Scan for the cell matching the given text and deliver its (X, Y) coordinate at center. 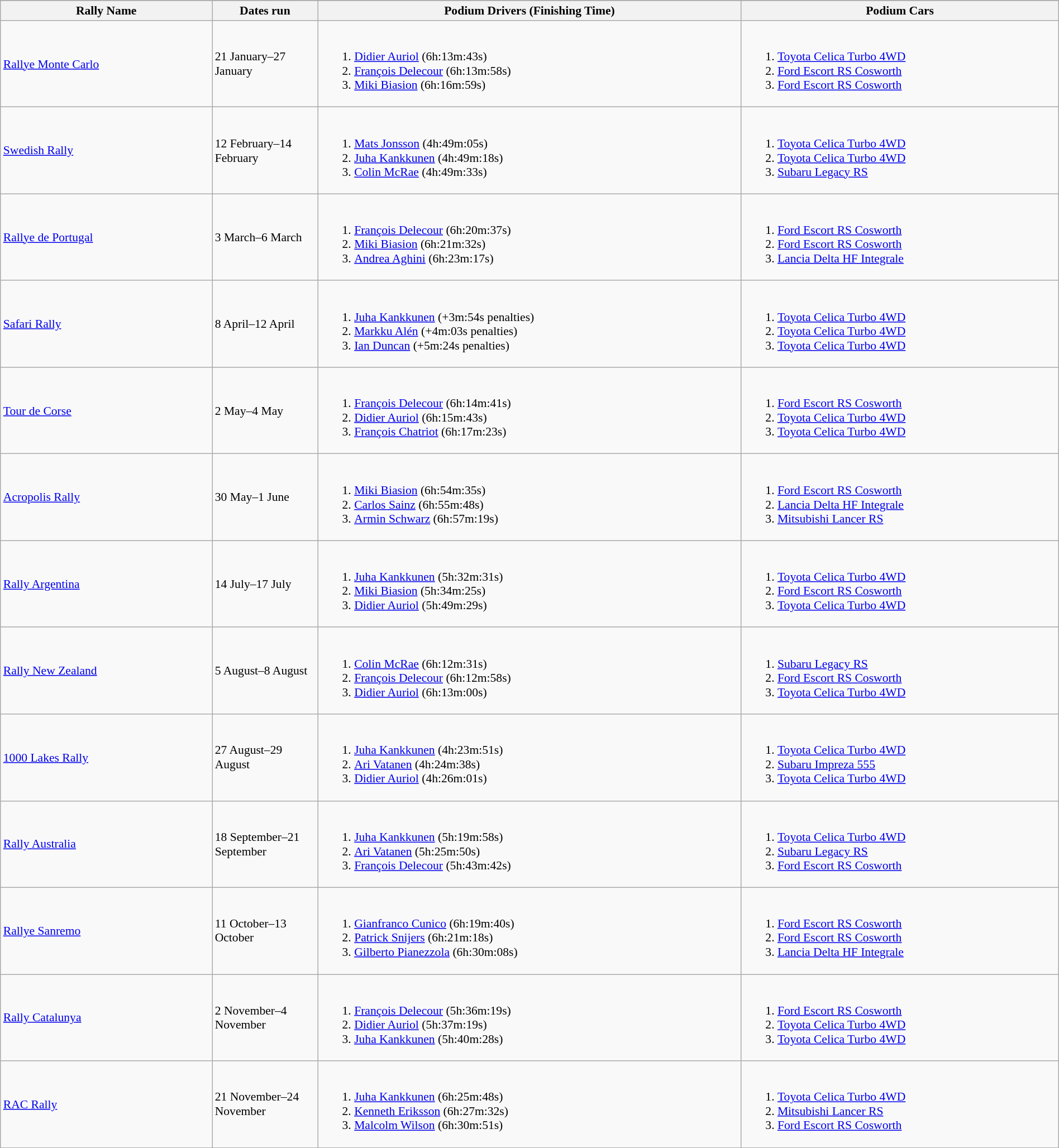
Podium Cars (900, 11)
27 August–29 August (265, 757)
Rallye Sanremo (106, 931)
Rally Catalunya (106, 1017)
Didier Auriol (6h:13m:43s) François Delecour (6h:13m:58s) Miki Biasion (6h:16m:59s) (529, 64)
Juha Kankkunen (5h:32m:31s) Miki Biasion (5h:34m:25s) Didier Auriol (5h:49m:29s) (529, 584)
2 May–4 May (265, 411)
Rally Australia (106, 844)
5 August–8 August (265, 671)
Subaru Legacy RSFord Escort RS CosworthToyota Celica Turbo 4WD (900, 671)
12 February–14 February (265, 151)
Juha Kankkunen (6h:25m:48s) Kenneth Eriksson (6h:27m:32s) Malcolm Wilson (6h:30m:51s) (529, 1104)
Mats Jonsson (4h:49m:05s) Juha Kankkunen (4h:49m:18s) Colin McRae (4h:49m:33s) (529, 151)
Podium Drivers (Finishing Time) (529, 11)
François Delecour (6h:14m:41s) Didier Auriol (6h:15m:43s) François Chatriot (6h:17m:23s) (529, 411)
Juha Kankkunen (5h:19m:58s) Ari Vatanen (5h:25m:50s) François Delecour (5h:43m:42s) (529, 844)
Toyota Celica Turbo 4WDFord Escort RS CosworthToyota Celica Turbo 4WD (900, 584)
Toyota Celica Turbo 4WDToyota Celica Turbo 4WDSubaru Legacy RS (900, 151)
14 July–17 July (265, 584)
Ford Escort RS CosworthLancia Delta HF IntegraleMitsubishi Lancer RS (900, 497)
Juha Kankkunen (4h:23m:51s) Ari Vatanen (4h:24m:38s) Didier Auriol (4h:26m:01s) (529, 757)
Swedish Rally (106, 151)
Colin McRae (6h:12m:31s) François Delecour (6h:12m:58s) Didier Auriol (6h:13m:00s) (529, 671)
21 November–24 November (265, 1104)
Rally Argentina (106, 584)
Miki Biasion (6h:54m:35s) Carlos Sainz (6h:55m:48s) Armin Schwarz (6h:57m:19s) (529, 497)
Acropolis Rally (106, 497)
Juha Kankkunen (+3m:54s penalties) Markku Alén (+4m:03s penalties) Ian Duncan (+5m:24s penalties) (529, 324)
18 September–21 September (265, 844)
21 January–27 January (265, 64)
1000 Lakes Rally (106, 757)
3 March–6 March (265, 237)
Tour de Corse (106, 411)
Toyota Celica Turbo 4WDSubaru Legacy RSFord Escort RS Cosworth (900, 844)
Toyota Celica Turbo 4WDToyota Celica Turbo 4WDToyota Celica Turbo 4WD (900, 324)
11 October–13 October (265, 931)
30 May–1 June (265, 497)
RAC Rally (106, 1104)
2 November–4 November (265, 1017)
Rallye Monte Carlo (106, 64)
Toyota Celica Turbo 4WDFord Escort RS CosworthFord Escort RS Cosworth (900, 64)
François Delecour (6h:20m:37s) Miki Biasion (6h:21m:32s) Andrea Aghini (6h:23m:17s) (529, 237)
Toyota Celica Turbo 4WDMitsubishi Lancer RSFord Escort RS Cosworth (900, 1104)
Dates run (265, 11)
8 April–12 April (265, 324)
Rally Name (106, 11)
Rally New Zealand (106, 671)
Gianfranco Cunico (6h:19m:40s) Patrick Snijers (6h:21m:18s) Gilberto Pianezzola (6h:30m:08s) (529, 931)
Safari Rally (106, 324)
Toyota Celica Turbo 4WDSubaru Impreza 555Toyota Celica Turbo 4WD (900, 757)
François Delecour (5h:36m:19s) Didier Auriol (5h:37m:19s) Juha Kankkunen (5h:40m:28s) (529, 1017)
Rallye de Portugal (106, 237)
